Return the [x, y] coordinate for the center point of the cell that contains the specified text.  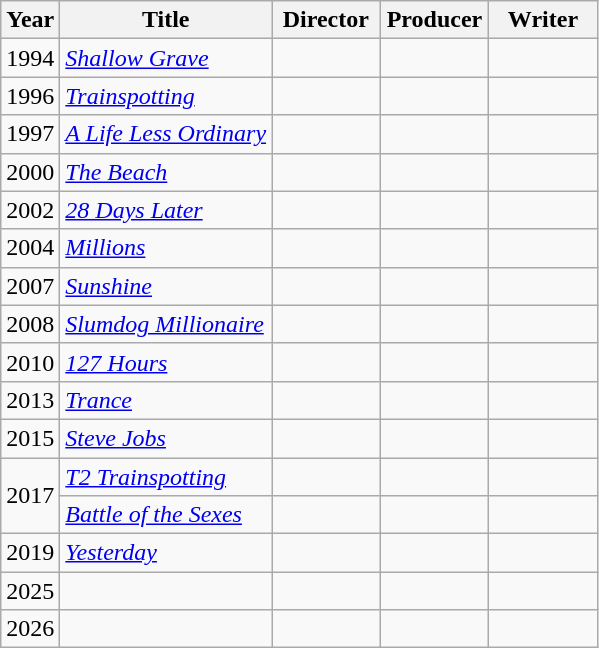
Trainspotting [166, 96]
2019 [30, 553]
Year [30, 20]
2008 [30, 324]
T2 Trainspotting [166, 477]
1997 [30, 134]
Millions [166, 248]
Yesterday [166, 553]
2013 [30, 400]
Writer [544, 20]
Steve Jobs [166, 438]
Title [166, 20]
2002 [30, 210]
Director [326, 20]
A Life Less Ordinary [166, 134]
2004 [30, 248]
28 Days Later [166, 210]
Slumdog Millionaire [166, 324]
Shallow Grave [166, 58]
Producer [434, 20]
Sunshine [166, 286]
2015 [30, 438]
2000 [30, 172]
Trance [166, 400]
2026 [30, 629]
2007 [30, 286]
2010 [30, 362]
1994 [30, 58]
127 Hours [166, 362]
1996 [30, 96]
2025 [30, 591]
Battle of the Sexes [166, 515]
2017 [30, 496]
The Beach [166, 172]
